Output the [x, y] coordinate of the center of the cell containing the given text.  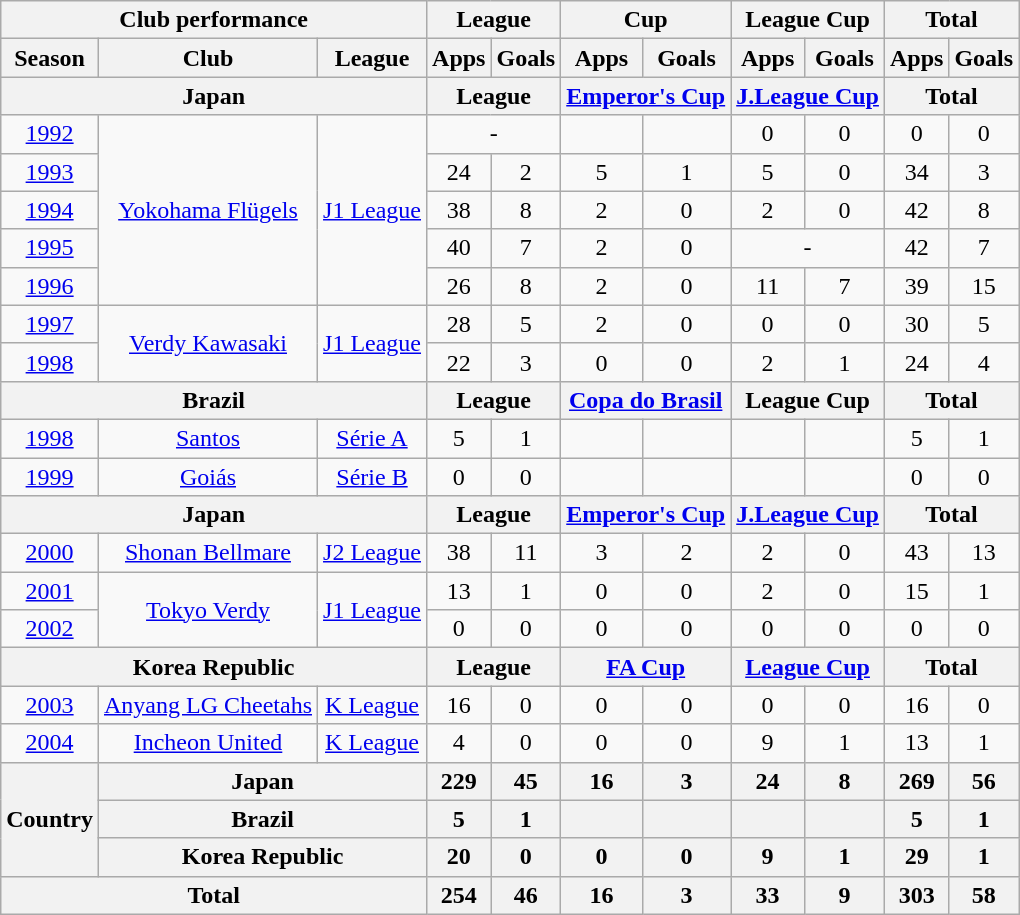
Season [50, 58]
1999 [50, 477]
1997 [50, 324]
Club performance [214, 20]
Anyang LG Cheetahs [208, 705]
22 [459, 362]
40 [459, 248]
2001 [50, 591]
2000 [50, 553]
56 [984, 781]
269 [916, 781]
58 [984, 895]
45 [526, 781]
Verdy Kawasaki [208, 343]
43 [916, 553]
Copa do Brasil [646, 400]
Série A [372, 438]
39 [916, 286]
Club [208, 58]
FA Cup [646, 667]
33 [768, 895]
303 [916, 895]
1996 [50, 286]
26 [459, 286]
Santos [208, 438]
Tokyo Verdy [208, 610]
229 [459, 781]
30 [916, 324]
254 [459, 895]
J2 League [372, 553]
1995 [50, 248]
29 [916, 857]
2003 [50, 705]
20 [459, 857]
1992 [50, 134]
Série B [372, 477]
Yokohama Flügels [208, 210]
46 [526, 895]
1994 [50, 210]
1993 [50, 172]
Shonan Bellmare [208, 553]
Cup [646, 20]
2004 [50, 743]
2002 [50, 629]
Goiás [208, 477]
28 [459, 324]
Incheon United [208, 743]
Country [50, 819]
34 [916, 172]
